Find where the given text appears and provide that cell's center as [X, Y] coordinate. 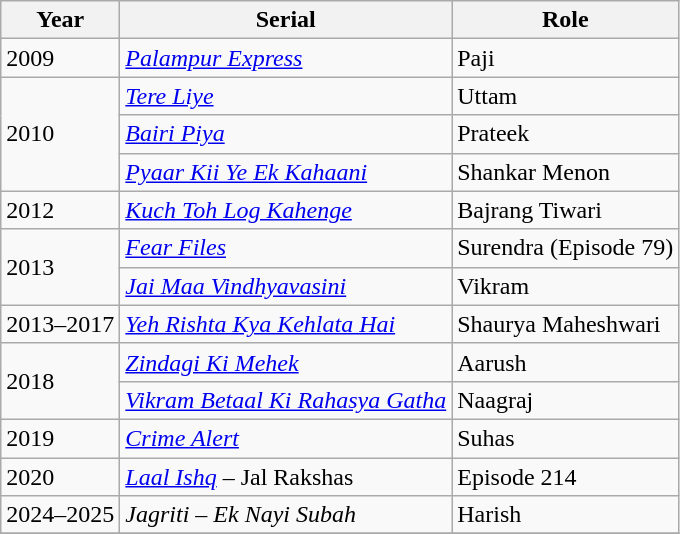
Kuch Toh Log Kahenge [286, 210]
Laal Ishq – Jal Rakshas [286, 477]
Vikram [566, 286]
Bajrang Tiwari [566, 210]
Palampur Express [286, 58]
Crime Alert [286, 438]
Yeh Rishta Kya Kehlata Hai [286, 324]
Serial [286, 20]
Uttam [566, 96]
Shaurya Maheshwari [566, 324]
2020 [60, 477]
2010 [60, 134]
2019 [60, 438]
Year [60, 20]
Suhas [566, 438]
2013 [60, 267]
Paji [566, 58]
Jai Maa Vindhyavasini [286, 286]
Zindagi Ki Mehek [286, 362]
Bairi Piya [286, 134]
Jagriti – Ek Nayi Subah [286, 515]
2013–2017 [60, 324]
Role [566, 20]
2018 [60, 381]
Episode 214 [566, 477]
Harish [566, 515]
Shankar Menon [566, 172]
2024–2025 [60, 515]
Vikram Betaal Ki Rahasya Gatha [286, 400]
Surendra (Episode 79) [566, 248]
Tere Liye [286, 96]
2009 [60, 58]
Prateek [566, 134]
Pyaar Kii Ye Ek Kahaani [286, 172]
Aarush [566, 362]
2012 [60, 210]
Fear Files [286, 248]
Naagraj [566, 400]
